Pinpoint the cell where the given text exists, returning its (X, Y) midpoint coordinate. 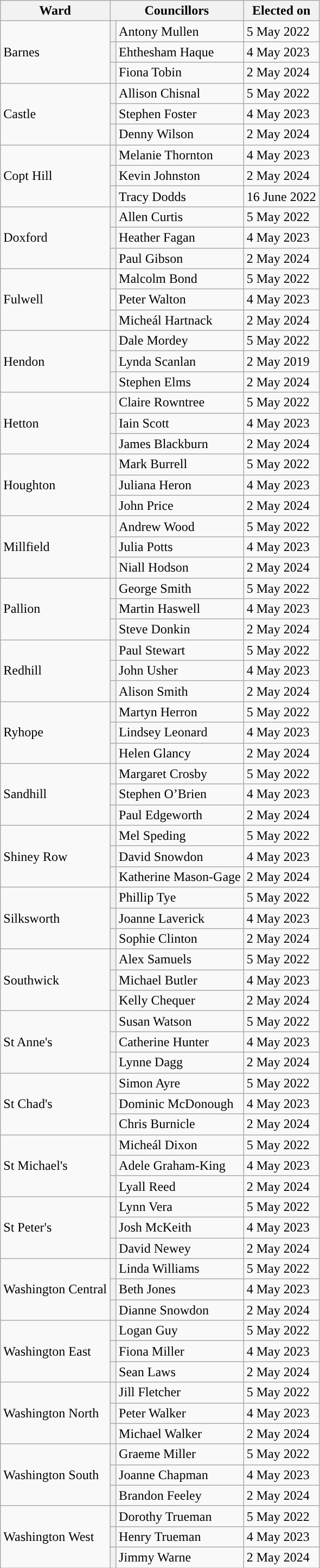
Andrew Wood (180, 526)
Dominic McDonough (180, 1104)
Chris Burnicle (180, 1124)
Graeme Miller (180, 1454)
James Blackburn (180, 444)
Washington West (55, 1537)
Redhill (55, 671)
Stephen O’Brien (180, 794)
Paul Stewart (180, 650)
Denny Wilson (180, 134)
Alex Samuels (180, 960)
David Newey (180, 1248)
2 May 2019 (281, 361)
David Snowdon (180, 856)
Niall Hodson (180, 567)
Alison Smith (180, 691)
John Usher (180, 671)
Allison Chisnal (180, 93)
Micheál Hartnack (180, 320)
Shiney Row (55, 856)
Southwick (55, 980)
Helen Glancy (180, 753)
Martin Haswell (180, 609)
Paul Edgeworth (180, 815)
Lynda Scanlan (180, 361)
Washington North (55, 1413)
Sophie Clinton (180, 939)
John Price (180, 506)
Michael Butler (180, 980)
Fiona Tobin (180, 73)
Katherine Mason-Gage (180, 877)
Melanie Thornton (180, 155)
Washington East (55, 1351)
Claire Rowntree (180, 403)
Margaret Crosby (180, 774)
Mel Speding (180, 835)
Beth Jones (180, 1290)
St Michael's (55, 1165)
Logan Guy (180, 1331)
Lyall Reed (180, 1186)
Susan Watson (180, 1021)
Dianne Snowdon (180, 1310)
16 June 2022 (281, 196)
Lynne Dagg (180, 1062)
Houghton (55, 485)
Millfield (55, 547)
Stephen Foster (180, 114)
Joanne Laverick (180, 918)
George Smith (180, 588)
Steve Donkin (180, 630)
Adele Graham-King (180, 1165)
Councillors (177, 11)
Mark Burrell (180, 464)
Doxford (55, 237)
Sandhill (55, 794)
Simon Ayre (180, 1083)
Hetton (55, 423)
Ward (55, 11)
Michael Walker (180, 1434)
Joanne Chapman (180, 1475)
St Anne's (55, 1042)
Hendon (55, 361)
Martyn Herron (180, 712)
Paul Gibson (180, 258)
Phillip Tye (180, 897)
Henry Trueman (180, 1537)
Elected on (281, 11)
Micheál Dixon (180, 1145)
Jill Fletcher (180, 1392)
Sean Laws (180, 1372)
Malcolm Bond (180, 279)
Catherine Hunter (180, 1042)
Washington Central (55, 1290)
Ehthesham Haque (180, 52)
Heather Fagan (180, 237)
Washington South (55, 1475)
Ryhope (55, 733)
Stephen Elms (180, 382)
Pallion (55, 608)
Juliana Heron (180, 485)
Allen Curtis (180, 217)
Dorothy Trueman (180, 1516)
St Peter's (55, 1227)
Copt Hill (55, 176)
Lynn Vera (180, 1207)
Castle (55, 114)
Barnes (55, 52)
Silksworth (55, 918)
Dale Mordey (180, 341)
Lindsey Leonard (180, 733)
Josh McKeith (180, 1227)
Jimmy Warne (180, 1557)
Fulwell (55, 300)
Julia Potts (180, 547)
Peter Walker (180, 1413)
Brandon Feeley (180, 1495)
Fiona Miller (180, 1351)
Kelly Chequer (180, 1001)
St Chad's (55, 1104)
Tracy Dodds (180, 196)
Kevin Johnston (180, 176)
Linda Williams (180, 1269)
Peter Walton (180, 300)
Antony Mullen (180, 31)
Iain Scott (180, 423)
